Scan for the cell matching the given text and deliver its [X, Y] coordinate at center. 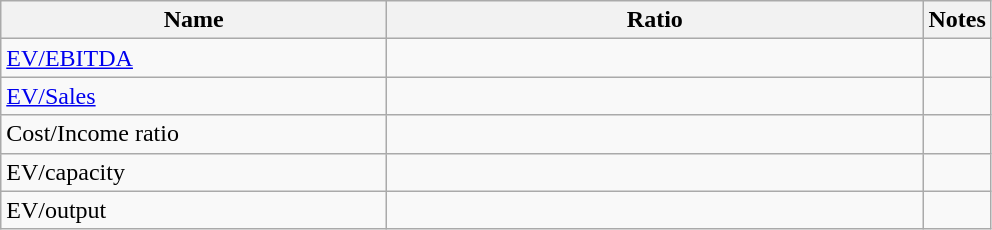
EV/EBITDA [194, 58]
EV/Sales [194, 96]
Name [194, 20]
Cost/Income ratio [194, 134]
EV/output [194, 210]
Ratio [655, 20]
EV/capacity [194, 172]
Notes [957, 20]
